Locate the cell with the specified text and output its [x, y] center coordinate. 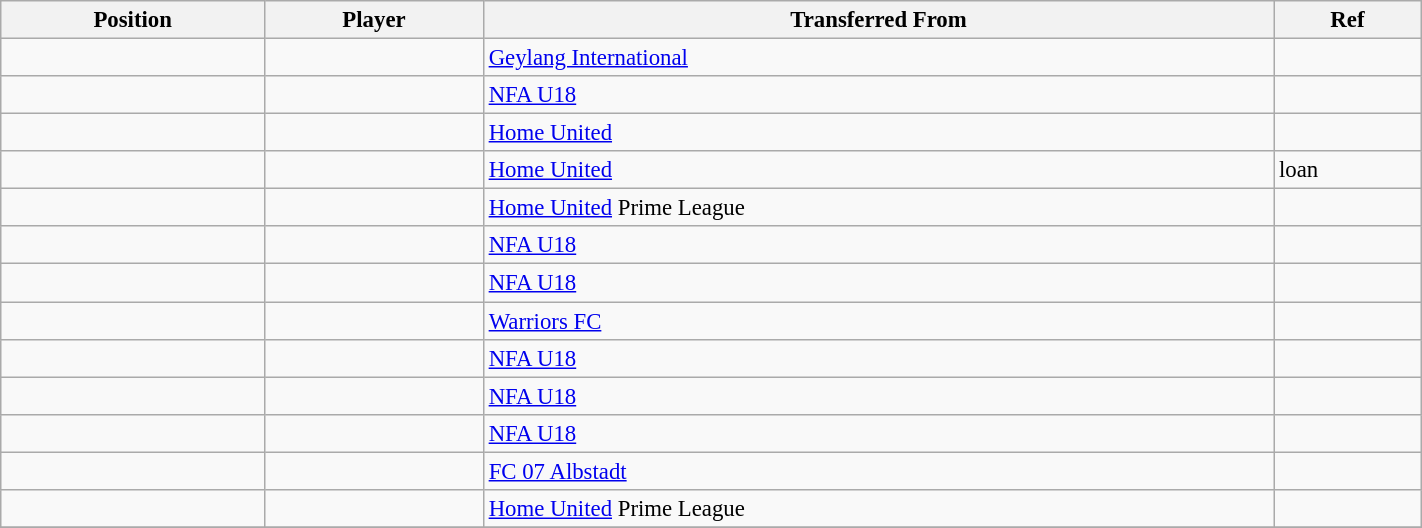
FC 07 Albstadt [878, 471]
Position [133, 20]
Transferred From [878, 20]
Geylang International [878, 58]
loan [1348, 170]
Warriors FC [878, 321]
Player [374, 20]
Ref [1348, 20]
